Extract the [x, y] coordinate from the center of the cell holding the provided text.  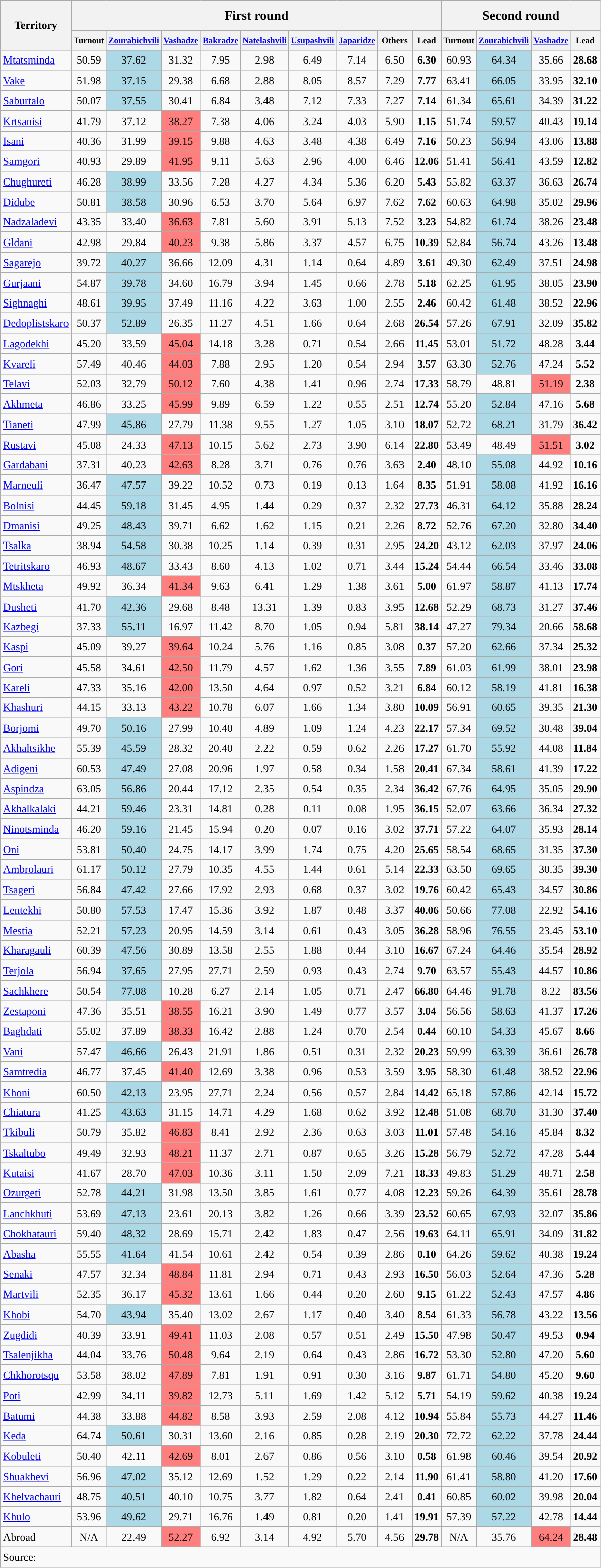
Lanchkhuti [36, 1214]
53.30 [458, 1355]
33.88 [134, 1416]
Akhaltsikhe [36, 748]
12.73 [221, 1396]
45.67 [551, 1032]
Khobi [36, 1314]
55.39 [89, 748]
5.76 [264, 647]
63.05 [89, 789]
51.41 [458, 161]
61.17 [89, 870]
45.08 [89, 445]
42.63 [181, 465]
Kobuleti [36, 1456]
13.60 [221, 1436]
2.41 [394, 1496]
42.13 [134, 1092]
21.91 [221, 1052]
1.42 [357, 1396]
Dedoplistskaro [36, 323]
Baghdati [36, 1032]
17.27 [427, 748]
Dusheti [36, 607]
50.59 [89, 61]
1.58 [394, 768]
13.02 [221, 1314]
1.74 [312, 849]
11.27 [221, 323]
61.33 [458, 1314]
Isani [36, 141]
59.46 [134, 809]
14.42 [427, 1092]
12.82 [585, 161]
38.26 [551, 222]
19.63 [427, 1234]
39.54 [551, 1456]
29.96 [585, 202]
Chiatura [36, 1112]
0.40 [357, 1314]
0.13 [357, 485]
47.99 [89, 425]
3.05 [394, 930]
58.54 [458, 849]
68.65 [504, 849]
33.40 [134, 222]
53.01 [458, 343]
1.39 [312, 607]
79.34 [504, 627]
62.49 [504, 263]
43.06 [551, 141]
32.10 [585, 81]
5.86 [264, 243]
27.32 [585, 809]
Nadzaladevi [36, 222]
3.71 [264, 465]
52.03 [89, 384]
8.01 [221, 1456]
30.96 [181, 202]
40.10 [181, 1496]
53.69 [89, 1214]
5.13 [357, 222]
57.47 [89, 1052]
Territory [36, 25]
46.83 [181, 1132]
68.70 [504, 1112]
20.40 [221, 748]
Kvareli [36, 364]
0.30 [357, 1375]
38.94 [89, 546]
27.99 [181, 728]
51.19 [551, 384]
2.54 [394, 1032]
48.21 [181, 1153]
76.55 [504, 930]
2.24 [264, 1092]
Martvili [36, 1294]
31.32 [181, 61]
39.95 [134, 303]
65.61 [504, 101]
5.18 [427, 283]
60.85 [458, 1496]
57.26 [458, 323]
59.16 [134, 829]
33.25 [134, 404]
47.49 [134, 768]
7.33 [357, 101]
56.03 [458, 1274]
51.98 [89, 81]
53.58 [89, 1375]
49.92 [89, 586]
1.69 [312, 1396]
7.60 [221, 384]
5.28 [585, 1274]
38.02 [134, 1375]
14.17 [221, 849]
4.92 [312, 1537]
Abasha [36, 1254]
44.15 [89, 708]
27.08 [181, 768]
33.95 [551, 81]
35.40 [181, 1314]
61.74 [504, 222]
0.63 [357, 1132]
58.80 [504, 1476]
2.98 [264, 61]
5.81 [394, 627]
39.71 [181, 525]
40.46 [134, 364]
55.73 [504, 1416]
24.44 [585, 1436]
46.66 [134, 1052]
2.66 [394, 343]
0.19 [312, 485]
40.51 [134, 1496]
60.46 [504, 1456]
51.74 [458, 121]
22.49 [134, 1537]
3.16 [394, 1375]
61.34 [458, 101]
5.44 [585, 1153]
47.24 [551, 364]
4.55 [264, 870]
8.58 [221, 1416]
69.65 [504, 870]
0.52 [357, 687]
27.66 [181, 890]
25.32 [585, 647]
37.49 [181, 303]
17.47 [181, 910]
14.81 [221, 809]
10.61 [221, 1254]
1.88 [312, 950]
6.92 [221, 1537]
47.20 [551, 1355]
17.12 [221, 789]
35.51 [134, 1011]
7.16 [427, 141]
2.36 [312, 1132]
55.11 [134, 627]
58.68 [585, 627]
9.38 [221, 243]
41.54 [181, 1254]
57.86 [504, 1092]
0.16 [357, 829]
37.71 [427, 829]
63.37 [504, 182]
38.99 [134, 182]
20.30 [427, 1436]
57.49 [89, 364]
12.06 [427, 161]
39.82 [181, 1396]
47.27 [458, 627]
26.78 [585, 1052]
1.00 [357, 303]
43.63 [134, 1112]
58.63 [504, 1011]
31.45 [181, 505]
19.14 [585, 121]
3.93 [264, 1416]
29.89 [134, 161]
Japaridze [357, 40]
45.04 [181, 343]
53.10 [585, 930]
67.91 [504, 323]
32.93 [134, 1153]
3.70 [264, 202]
8.22 [551, 991]
53.81 [89, 849]
38.14 [427, 627]
4.95 [221, 505]
0.35 [357, 789]
37.40 [585, 1112]
57.23 [134, 930]
3.28 [264, 343]
56.84 [89, 890]
65.18 [458, 1092]
58.79 [458, 384]
41.92 [551, 485]
23.31 [181, 809]
10.94 [427, 1416]
44.92 [551, 465]
1.64 [394, 485]
47.98 [458, 1335]
54.44 [458, 566]
60.02 [504, 1496]
Vake [36, 81]
33.91 [134, 1335]
11.01 [427, 1132]
58.08 [504, 485]
5.71 [427, 1396]
4.86 [585, 1294]
6.53 [221, 202]
Tsalenjikha [36, 1355]
Second round [521, 16]
31.30 [551, 1112]
22.17 [427, 728]
6.75 [394, 243]
61.98 [458, 1456]
57.48 [458, 1132]
62.22 [504, 1436]
1.87 [312, 910]
3.23 [427, 222]
35.93 [551, 829]
8.35 [427, 485]
0.10 [427, 1254]
1.22 [312, 404]
58.30 [458, 1072]
Vani [36, 1052]
16.42 [221, 1032]
10.39 [427, 243]
Tianeti [36, 425]
36.15 [427, 809]
11.81 [221, 1274]
35.66 [551, 61]
44.04 [89, 1355]
7.28 [221, 182]
72.72 [458, 1436]
Khelvachauri [36, 1496]
44.38 [89, 1416]
Tsageri [36, 890]
41.67 [89, 1173]
7.95 [221, 61]
51.51 [551, 445]
Shuakhevi [36, 1476]
8.66 [585, 1032]
29.84 [134, 243]
61.71 [458, 1375]
67.20 [504, 525]
Natelashvili [264, 40]
48.67 [134, 566]
9.89 [221, 404]
49.83 [458, 1173]
0.08 [357, 809]
24.33 [134, 445]
2.47 [394, 991]
58.61 [504, 768]
35.02 [551, 202]
8.70 [264, 627]
2.46 [427, 303]
Rustavi [36, 445]
23.98 [585, 667]
28.24 [585, 505]
13.56 [585, 1314]
1.97 [264, 768]
23.95 [181, 1092]
3.08 [394, 647]
23.90 [585, 283]
Senaki [36, 1274]
9.63 [221, 586]
22.33 [427, 870]
37.12 [134, 121]
2.92 [264, 1132]
63.66 [504, 809]
48.10 [458, 465]
46.28 [89, 182]
10.16 [585, 465]
42.00 [181, 687]
Aspindza [36, 789]
47.16 [551, 404]
6.50 [394, 61]
17.60 [585, 1476]
Bolnisi [36, 505]
1.38 [357, 586]
2.35 [264, 789]
19.91 [427, 1517]
6.68 [221, 81]
36.66 [181, 263]
64.11 [458, 1234]
55.20 [458, 404]
51.91 [458, 485]
5.90 [394, 121]
32.79 [134, 384]
0.29 [312, 505]
44.82 [181, 1416]
Tetritskaro [36, 566]
31.82 [585, 1234]
35.88 [551, 505]
52.80 [504, 1355]
39.35 [551, 708]
Samgori [36, 161]
24.20 [427, 546]
40.93 [89, 161]
6.97 [357, 202]
64.98 [504, 202]
47.42 [134, 890]
45.84 [551, 1132]
53.49 [458, 445]
37.33 [89, 627]
51.29 [504, 1173]
8.41 [221, 1132]
35.76 [504, 1537]
45.86 [134, 425]
0.81 [312, 1517]
0.53 [357, 1072]
31.15 [181, 1112]
Kharagauli [36, 950]
50.23 [458, 141]
27.73 [427, 505]
Adigeni [36, 768]
0.73 [264, 485]
39.15 [181, 141]
13.31 [264, 607]
5.12 [394, 1396]
65.91 [504, 1234]
41.79 [89, 121]
14.44 [585, 1517]
48.32 [134, 1234]
60.10 [458, 1032]
33.76 [134, 1355]
Krtsanisi [36, 121]
Ninotsminda [36, 829]
52.89 [134, 323]
21.30 [585, 708]
12.68 [427, 607]
44.27 [551, 1416]
Mtatsminda [36, 61]
52.64 [504, 1274]
43.35 [89, 222]
55.43 [504, 971]
32.80 [551, 525]
55.92 [504, 748]
43.26 [551, 243]
42.14 [551, 1092]
10.28 [181, 991]
40.39 [89, 1335]
6.62 [221, 525]
57.39 [458, 1517]
60.12 [458, 687]
4.20 [394, 849]
Lagodekhi [36, 343]
Sachkhere [36, 991]
50.37 [89, 323]
37.30 [585, 849]
39.72 [89, 263]
37.51 [551, 263]
48.84 [181, 1274]
16.21 [221, 1011]
28.70 [134, 1173]
41.81 [551, 687]
0.91 [312, 1375]
15.36 [221, 910]
50.66 [458, 910]
4.31 [264, 263]
33.59 [134, 343]
Akhmeta [36, 404]
56.79 [458, 1153]
37.78 [551, 1436]
63.39 [504, 1052]
7.77 [427, 81]
42.99 [89, 1396]
34.60 [181, 283]
57.34 [458, 728]
20.13 [221, 1214]
60.39 [89, 950]
47.03 [181, 1173]
11.42 [221, 627]
41.64 [134, 1254]
55.84 [458, 1416]
Gurjaani [36, 283]
44.08 [551, 748]
6.20 [394, 182]
25.65 [427, 849]
54.87 [89, 283]
1.95 [394, 809]
83.56 [585, 991]
15.24 [427, 566]
36.28 [427, 930]
Chokhatauri [36, 1234]
8.72 [427, 525]
63.50 [458, 870]
2.22 [264, 748]
52.35 [89, 1294]
10.86 [585, 971]
50.81 [89, 202]
61.99 [504, 667]
56.78 [504, 1314]
58.19 [504, 687]
57.53 [134, 910]
6.27 [221, 991]
Khulo [36, 1517]
34.09 [551, 1234]
2.58 [585, 1173]
48.49 [504, 445]
2.60 [394, 1294]
7.29 [394, 81]
41.70 [89, 607]
Kutaisi [36, 1173]
7.52 [394, 222]
46.20 [89, 829]
35.12 [181, 1476]
23.61 [181, 1214]
10.25 [221, 546]
33.13 [134, 708]
Abroad [36, 1537]
48.71 [551, 1173]
37.46 [585, 607]
32.09 [551, 323]
11.84 [585, 748]
31.22 [585, 101]
Didube [36, 202]
60.93 [458, 61]
16.76 [221, 1517]
56.96 [89, 1476]
50.80 [89, 910]
38.05 [551, 283]
30.48 [551, 728]
33.08 [585, 566]
5.63 [264, 161]
42.69 [181, 1456]
1.20 [312, 364]
12.09 [221, 263]
54.70 [89, 1314]
55.82 [458, 182]
24.75 [181, 849]
38.58 [134, 202]
46.31 [458, 505]
49.49 [89, 1153]
67.93 [504, 1214]
16.79 [221, 283]
50.16 [134, 728]
60.50 [89, 1092]
32.07 [551, 1214]
0.41 [427, 1496]
50.61 [134, 1436]
56.86 [134, 789]
4.08 [394, 1193]
37.15 [134, 81]
35.61 [551, 1193]
4.12 [394, 1416]
4.00 [357, 161]
10.40 [221, 728]
7.12 [312, 101]
23.48 [585, 222]
11.79 [221, 667]
39.27 [134, 647]
66.80 [427, 991]
1.36 [357, 667]
20.44 [181, 789]
20.96 [221, 768]
37.89 [134, 1032]
36.61 [551, 1052]
28.69 [181, 1234]
40.36 [89, 141]
8.48 [221, 607]
55.55 [89, 1254]
3.24 [312, 121]
15.71 [221, 1234]
56.41 [504, 161]
3.77 [264, 1496]
45.99 [181, 404]
4.29 [264, 1112]
13.48 [585, 243]
67.76 [458, 789]
42.98 [89, 243]
24.06 [585, 546]
2.84 [394, 1092]
13.88 [585, 141]
10.75 [221, 1496]
50.47 [504, 1335]
1.34 [357, 708]
17.74 [585, 586]
6.59 [264, 404]
45.59 [134, 748]
28.68 [585, 61]
Kaspi [36, 647]
35.86 [585, 1214]
31.99 [134, 141]
0.21 [357, 525]
35.54 [551, 950]
Ambrolauri [36, 870]
34.39 [551, 101]
8.60 [221, 566]
50.79 [89, 1132]
3.40 [394, 1314]
23.52 [427, 1214]
42.50 [181, 667]
6.07 [264, 708]
20.41 [427, 768]
38.33 [181, 1032]
43.59 [551, 161]
Keda [36, 1436]
64.12 [504, 505]
21.45 [181, 829]
1.45 [312, 283]
12.23 [427, 1193]
2.16 [264, 1436]
14.59 [221, 930]
64.24 [551, 1537]
1.26 [312, 1214]
30.86 [585, 890]
20.04 [585, 1496]
Mestia [36, 930]
64.34 [504, 61]
1.09 [312, 728]
13.58 [221, 950]
Gardabani [36, 465]
8.05 [312, 81]
30.89 [181, 950]
26.35 [181, 323]
58.87 [504, 586]
1.16 [312, 647]
40.43 [551, 121]
67.34 [458, 768]
3.21 [394, 687]
7.21 [394, 1173]
5.14 [394, 870]
62.03 [504, 546]
2.40 [427, 465]
59.18 [134, 505]
2.34 [394, 789]
49.41 [181, 1335]
3.38 [264, 1072]
16.38 [585, 687]
3.26 [394, 1153]
15.72 [585, 1092]
0.55 [357, 404]
Kazbegi [36, 627]
54.80 [504, 1375]
Gori [36, 667]
39.04 [585, 728]
Saburtalo [36, 101]
49.70 [89, 728]
Zugdidi [36, 1335]
5.64 [312, 202]
38.01 [551, 667]
10.35 [221, 870]
47.33 [89, 687]
40.27 [134, 263]
60.53 [89, 768]
5.36 [357, 182]
0.93 [312, 971]
2.96 [312, 161]
1.50 [312, 1173]
32.34 [134, 1274]
53.96 [89, 1517]
45.09 [89, 647]
91.78 [504, 991]
2.73 [312, 445]
Tkibuli [36, 1132]
41.40 [181, 1072]
16.50 [427, 1274]
0.87 [312, 1153]
44.45 [89, 505]
3.99 [264, 849]
28.14 [585, 829]
Gldani [36, 243]
4.06 [264, 121]
46.77 [89, 1072]
41.20 [551, 1476]
57.20 [458, 647]
Sighnaghi [36, 303]
14.71 [221, 1112]
63.30 [458, 364]
37.62 [134, 61]
5.11 [264, 1396]
7.88 [221, 364]
54.58 [134, 546]
4.22 [264, 303]
5.52 [585, 364]
48.75 [89, 1496]
63.57 [458, 971]
3.03 [394, 1132]
52.21 [89, 930]
8.32 [585, 1132]
30.31 [181, 1436]
65.43 [504, 890]
9.60 [585, 1375]
Oni [36, 849]
44.57 [551, 971]
Sagarejo [36, 263]
20.66 [551, 627]
34.61 [134, 667]
10.15 [221, 445]
18.07 [427, 425]
37.31 [89, 465]
0.22 [357, 1476]
28.78 [585, 1193]
59.57 [504, 121]
Lentekhi [36, 910]
61.95 [504, 283]
41.39 [551, 768]
17.92 [221, 890]
10.24 [221, 647]
33.43 [181, 566]
11.03 [221, 1335]
4.51 [264, 323]
10.78 [221, 708]
2.78 [394, 283]
5.00 [427, 586]
34.11 [134, 1396]
1.17 [312, 1314]
41.34 [181, 586]
22.92 [551, 910]
35.16 [134, 687]
9.87 [427, 1375]
31.35 [551, 849]
Khoni [36, 1092]
55.02 [89, 1032]
2.71 [264, 1153]
52.07 [458, 809]
42.78 [551, 1517]
26.74 [585, 182]
10.52 [221, 485]
66.05 [504, 81]
4.64 [264, 687]
33.56 [181, 182]
Tsalka [36, 546]
3.04 [427, 1011]
45.32 [181, 1294]
30.35 [551, 870]
48.61 [89, 303]
56.56 [458, 1011]
17.22 [585, 768]
5.70 [357, 1537]
39.98 [551, 1496]
28.48 [585, 1537]
36.47 [89, 485]
8.28 [221, 465]
3.82 [264, 1214]
20.23 [427, 1052]
24.98 [585, 263]
4.13 [264, 566]
5.62 [264, 445]
0.86 [312, 1456]
31.79 [551, 425]
64.95 [504, 789]
6.30 [427, 61]
59.26 [458, 1193]
69.52 [504, 728]
43.94 [134, 1314]
37.65 [134, 971]
7.27 [394, 101]
38.55 [181, 1011]
3.91 [312, 222]
68.21 [504, 425]
9.88 [221, 141]
34.57 [551, 890]
2.49 [394, 1335]
48.43 [134, 525]
59.99 [458, 1052]
Usupashvili [312, 40]
35.05 [551, 789]
First round [257, 16]
2.68 [394, 323]
39.22 [181, 485]
5.43 [427, 182]
19.76 [427, 890]
48.81 [504, 384]
1.27 [312, 425]
20.95 [181, 930]
4.27 [264, 182]
51.72 [504, 343]
Mtskheta [36, 586]
26.54 [427, 323]
38.27 [181, 121]
29.68 [181, 607]
61.22 [458, 1294]
41.37 [551, 1011]
58.96 [458, 930]
11.37 [221, 1153]
3.39 [394, 1214]
0.97 [312, 687]
4.03 [357, 121]
64.07 [504, 829]
13.61 [221, 1294]
48.28 [551, 343]
11.45 [427, 343]
4.23 [394, 728]
4.56 [394, 1537]
41.95 [181, 161]
36.17 [134, 1294]
56.91 [458, 708]
0.34 [357, 768]
61.70 [458, 748]
1.61 [312, 1193]
9.55 [264, 425]
11.16 [221, 303]
62.25 [458, 283]
Marneuli [36, 485]
Samtredia [36, 1072]
0.83 [357, 607]
37.55 [134, 101]
61.41 [458, 1476]
40.06 [427, 910]
64.26 [458, 1254]
23.45 [551, 930]
27.95 [181, 971]
0.47 [357, 1234]
68.73 [504, 607]
6.14 [394, 445]
16.72 [427, 1355]
44.03 [181, 364]
15.94 [221, 829]
6.46 [394, 161]
2.38 [585, 384]
56.74 [504, 243]
3.55 [394, 667]
11.38 [221, 425]
60.63 [458, 202]
61.97 [458, 586]
3.59 [394, 1072]
0.07 [312, 829]
49.53 [551, 1335]
42.36 [134, 607]
12.48 [427, 1112]
47.28 [551, 1153]
1.52 [264, 1476]
Telavi [36, 384]
52.27 [181, 1537]
28.92 [585, 950]
16.16 [585, 485]
Borjomi [36, 728]
30.41 [181, 101]
50.07 [89, 101]
0.70 [357, 1032]
1.82 [312, 1496]
52.78 [89, 1193]
Poti [36, 1396]
Source: [300, 1557]
2.56 [394, 1234]
59.40 [89, 1234]
Akhalkalaki [36, 809]
Bakradze [221, 40]
7.38 [221, 121]
41.25 [89, 1112]
52.29 [458, 607]
54.33 [504, 1032]
15.28 [427, 1153]
20.92 [585, 1456]
49.25 [89, 525]
50.54 [89, 991]
37.45 [134, 1072]
Tskaltubo [36, 1153]
49.30 [458, 263]
22.80 [427, 445]
64.39 [504, 1193]
3.85 [264, 1193]
39.30 [585, 870]
0.59 [312, 748]
Others [394, 40]
Khashuri [36, 708]
0.68 [312, 890]
66.54 [504, 566]
46.93 [89, 566]
3.94 [264, 283]
47.56 [134, 950]
14.18 [221, 343]
41.13 [551, 586]
61.03 [458, 667]
67.24 [458, 950]
63.41 [458, 81]
16.97 [181, 627]
42.11 [134, 1456]
Dmanisi [36, 525]
28.32 [181, 748]
1.86 [264, 1052]
45.58 [89, 667]
37.97 [551, 546]
46.86 [89, 404]
47.02 [134, 1476]
17.26 [585, 1011]
0.48 [357, 910]
Batumi [36, 1416]
15.50 [427, 1335]
10.36 [221, 1173]
12.74 [427, 404]
54.19 [458, 1396]
0.75 [357, 849]
4.63 [264, 141]
Kareli [36, 687]
3.80 [394, 708]
Chughureti [36, 182]
50.48 [181, 1355]
8.57 [357, 81]
10.09 [427, 708]
29.90 [585, 789]
7.89 [427, 667]
39.78 [134, 283]
51.08 [458, 1112]
34.40 [585, 525]
8.54 [427, 1314]
16.67 [427, 950]
1.02 [312, 566]
33.46 [551, 566]
29.71 [181, 1517]
18.33 [427, 1173]
Chkhorotsqu [36, 1375]
0.65 [357, 1153]
43.12 [458, 546]
Ozurgeti [36, 1193]
3.11 [264, 1173]
47.89 [181, 1375]
64.74 [89, 1436]
9.70 [427, 971]
17.33 [427, 384]
54.82 [458, 222]
Terjola [36, 971]
2.09 [357, 1173]
1.91 [264, 1375]
9.15 [427, 1294]
11.46 [585, 1416]
31.98 [181, 1193]
1.68 [312, 1112]
29.78 [427, 1537]
1.83 [312, 1234]
0.11 [312, 809]
29.38 [181, 81]
52.43 [504, 1294]
49.62 [134, 1517]
26.43 [181, 1052]
5.68 [585, 404]
62.66 [504, 647]
37.34 [551, 647]
9.64 [221, 1355]
31.27 [551, 607]
Zestaponi [36, 1011]
4.34 [312, 182]
9.11 [221, 161]
11.90 [427, 1476]
2.51 [394, 404]
55.08 [504, 465]
6.41 [264, 586]
30.38 [181, 546]
39.64 [181, 647]
